Locate the cell with the specified text and output its (X, Y) center coordinate. 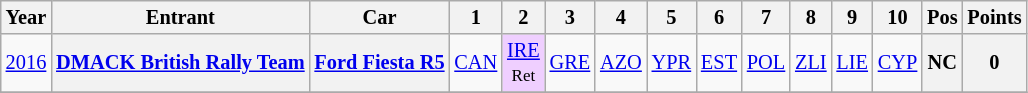
9 (852, 17)
LIE (852, 63)
Ford Fiesta R5 (380, 63)
2 (524, 17)
YPR (672, 63)
4 (621, 17)
5 (672, 17)
1 (476, 17)
CYP (898, 63)
CAN (476, 63)
2016 (26, 63)
ZLI (810, 63)
10 (898, 17)
IRERet (524, 63)
Year (26, 17)
3 (570, 17)
6 (719, 17)
8 (810, 17)
0 (994, 63)
NC (942, 63)
POL (766, 63)
7 (766, 17)
Car (380, 17)
GRE (570, 63)
EST (719, 63)
Points (994, 17)
Pos (942, 17)
Entrant (180, 17)
DMACK British Rally Team (180, 63)
AZO (621, 63)
